Locate the cell with the specified text and output its [x, y] center coordinate. 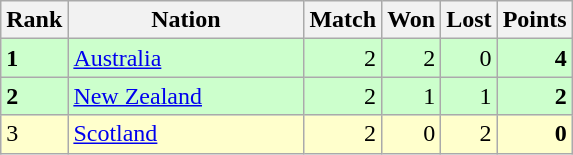
Points [534, 20]
Australia [186, 58]
New Zealand [186, 96]
Rank [34, 20]
3 [34, 134]
Scotland [186, 134]
Won [412, 20]
Lost [469, 20]
Nation [186, 20]
4 [534, 58]
Match [343, 20]
